For the text-containing cell, return its midpoint in (x, y) coordinate format. 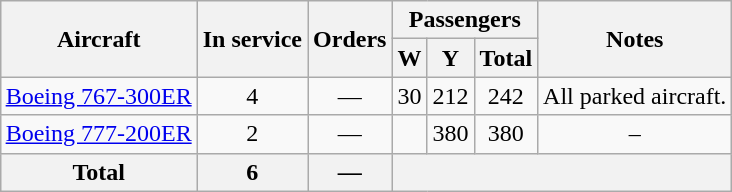
– (635, 134)
2 (252, 134)
Boeing 767-300ER (98, 96)
W (410, 58)
Y (450, 58)
30 (410, 96)
In service (252, 39)
Boeing 777-200ER (98, 134)
Orders (350, 39)
Aircraft (98, 39)
Notes (635, 39)
212 (450, 96)
4 (252, 96)
6 (252, 172)
All parked aircraft. (635, 96)
Passengers (465, 20)
242 (506, 96)
